Return (X, Y) of the center of cell containing provided text 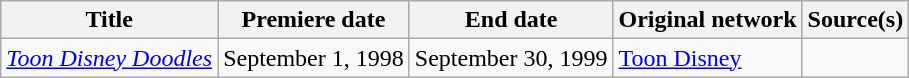
Original network (708, 20)
Premiere date (314, 20)
Source(s) (856, 20)
Title (110, 20)
September 30, 1999 (511, 58)
September 1, 1998 (314, 58)
End date (511, 20)
Toon Disney (708, 58)
Toon Disney Doodles (110, 58)
